Locate the cell with the specified text and output its (X, Y) center coordinate. 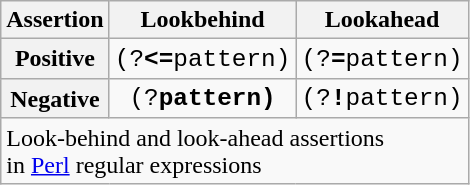
(?<=pattern) (202, 59)
(?pattern) (202, 99)
(?=pattern) (382, 59)
Lookahead (382, 20)
Positive (55, 59)
Negative (55, 99)
(?!pattern) (382, 99)
Assertion (55, 20)
Look-behind and look-ahead assertionsin Perl regular expressions (234, 150)
Lookbehind (202, 20)
